Capture the cell that displays the provided text and extract its [x, y] central coordinate. 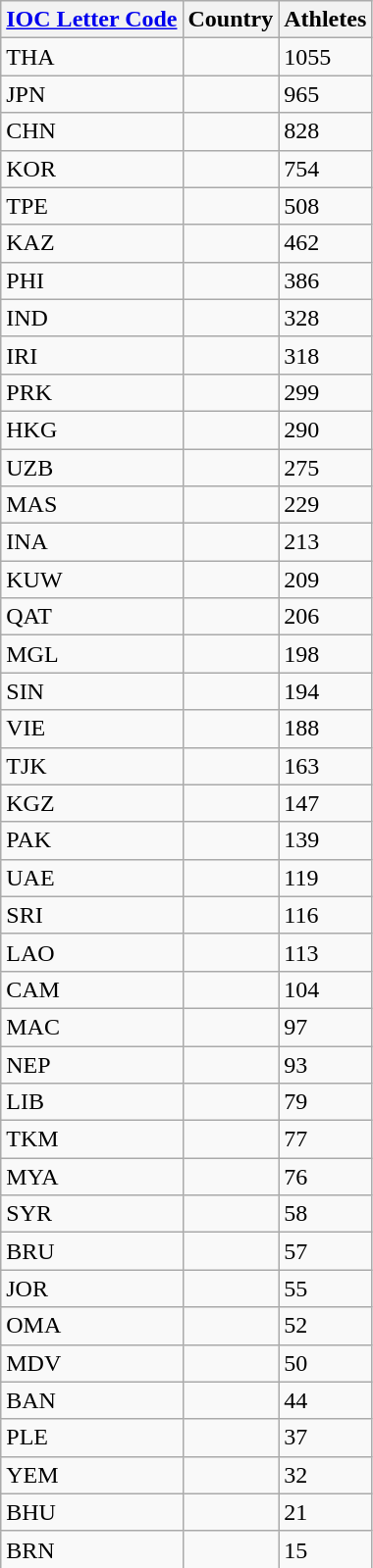
188 [326, 729]
386 [326, 280]
PLE [92, 1438]
JOR [92, 1289]
50 [326, 1363]
77 [326, 1139]
76 [326, 1177]
32 [326, 1475]
MDV [92, 1363]
318 [326, 355]
THA [92, 57]
965 [326, 94]
BRU [92, 1251]
CHN [92, 131]
290 [326, 430]
CAM [92, 989]
55 [326, 1289]
15 [326, 1549]
OMA [92, 1326]
MGL [92, 654]
1055 [326, 57]
57 [326, 1251]
79 [326, 1102]
BRN [92, 1549]
21 [326, 1512]
104 [326, 989]
JPN [92, 94]
275 [326, 468]
QAT [92, 617]
PHI [92, 280]
462 [326, 243]
BAN [92, 1400]
206 [326, 617]
KUW [92, 580]
754 [326, 169]
MAC [92, 1027]
58 [326, 1214]
SRI [92, 915]
HKG [92, 430]
TKM [92, 1139]
828 [326, 131]
PAK [92, 840]
KOR [92, 169]
229 [326, 505]
INA [92, 542]
147 [326, 803]
328 [326, 318]
KGZ [92, 803]
NEP [92, 1064]
508 [326, 206]
UZB [92, 468]
198 [326, 654]
UAE [92, 878]
44 [326, 1400]
Country [231, 20]
52 [326, 1326]
MYA [92, 1177]
97 [326, 1027]
VIE [92, 729]
163 [326, 766]
139 [326, 840]
213 [326, 542]
KAZ [92, 243]
IOC Letter Code [92, 20]
YEM [92, 1475]
Athletes [326, 20]
BHU [92, 1512]
116 [326, 915]
PRK [92, 392]
37 [326, 1438]
194 [326, 691]
LIB [92, 1102]
93 [326, 1064]
MAS [92, 505]
119 [326, 878]
209 [326, 580]
IND [92, 318]
IRI [92, 355]
SYR [92, 1214]
SIN [92, 691]
113 [326, 952]
299 [326, 392]
TJK [92, 766]
LAO [92, 952]
TPE [92, 206]
